Output the [X, Y] coordinate of the center of the cell containing the given text.  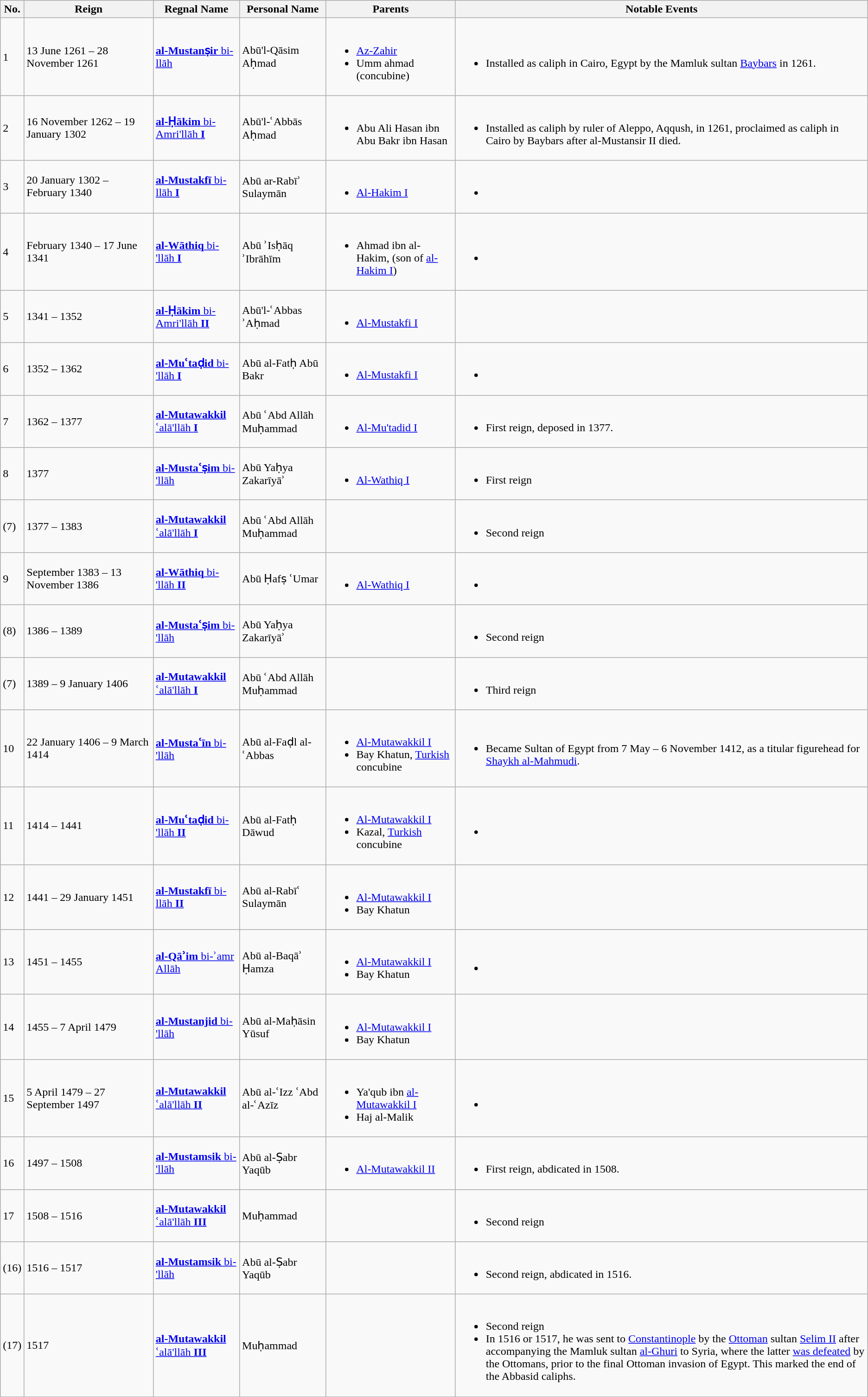
1352 – 1362 [89, 369]
Al-Hakim I [390, 186]
1455 – 7 April 1479 [89, 1027]
5 [12, 316]
Ya'qub ibn al-Mutawakkil IHaj al-Malik [390, 1098]
1 [12, 57]
14 [12, 1027]
al-Mustaʿīn bi-'llāh [196, 748]
1414 – 1441 [89, 826]
al-Muʿtaḍid bi-'llāh I [196, 369]
Abū'l-Qāsim Aḥmad [283, 57]
6 [12, 369]
Abū al-Maḥāsin Yūsuf [283, 1027]
First reign [661, 474]
Installed as caliph by ruler of Aleppo, Aqqush, in 1261, proclaimed as caliph in Cairo by Baybars after al-Mustansir II died. [661, 128]
al-Mutawakkil ʿalā'llāh II [196, 1098]
7 [12, 421]
Abū al-Fatḥ Dāwud [283, 826]
1386 – 1389 [89, 631]
First reign, abdicated in 1508. [661, 1163]
1517 [89, 1346]
2 [12, 128]
Al-Mu'tadid I [390, 421]
5 April 1479 – 27 September 1497 [89, 1098]
Ahmad ibn al-Hakim, (son of al-Hakim I) [390, 251]
Notable Events [661, 9]
(17) [12, 1346]
September 1383 – 13 November 1386 [89, 579]
al-Ḥākim bi-Amri'llāh I [196, 128]
17 [12, 1216]
Abū al-Fatḥ Abū Bakr [283, 369]
February 1340 – 17 June 1341 [89, 251]
1341 – 1352 [89, 316]
No. [12, 9]
Personal Name [283, 9]
1451 – 1455 [89, 962]
Al-Mutawakkil IKazal, Turkish concubine [390, 826]
Al-Mutawakkil II [390, 1163]
1497 – 1508 [89, 1163]
1516 – 1517 [89, 1268]
10 [12, 748]
Abū al-Rabīʿ Sulaymān [283, 897]
1377 [89, 474]
9 [12, 579]
1377 – 1383 [89, 526]
1362 – 1377 [89, 421]
Abū Ḥafṣ ʿUmar [283, 579]
Abu Ali Hasan ibn Abu Bakr ibn Hasan [390, 128]
Abū al-Baqāʾ Ḥamza [283, 962]
al-Wāthiq bi-'llāh II [196, 579]
Became Sultan of Egypt from 7 May – 6 November 1412, as a titular figurehead for Shaykh al-Mahmudi. [661, 748]
al-Mustanjid bi-'llāh [196, 1027]
al-Mustanṣir bi-llāh [196, 57]
11 [12, 826]
Abū ar-Rabīʾ Sulaymān [283, 186]
22 January 1406 – 9 March 1414 [89, 748]
al-Wāthiq bi-'llāh I [196, 251]
1389 – 9 January 1406 [89, 683]
16 November 1262 – 19 January 1302 [89, 128]
al-Muʿtaḍid bi-'llāh II [196, 826]
First reign, deposed in 1377. [661, 421]
1441 – 29 January 1451 [89, 897]
(8) [12, 631]
13 June 1261 – 28 November 1261 [89, 57]
al-Ḥākim bi-Amri'llāh II [196, 316]
8 [12, 474]
Parents [390, 9]
Az-ZahirUmm ahmad (concubine) [390, 57]
Al-Mutawakkil IBay Khatun, Turkish concubine [390, 748]
16 [12, 1163]
13 [12, 962]
Reign [89, 9]
Abū'l-ʿAbbas ʾAḥmad [283, 316]
15 [12, 1098]
Second reign, abdicated in 1516. [661, 1268]
4 [12, 251]
Abū ʾIsḥāq ʾIbrāhīm [283, 251]
1508 – 1516 [89, 1216]
Abū al-Faḍl al-ʿAbbas [283, 748]
(16) [12, 1268]
Third reign [661, 683]
3 [12, 186]
Installed as caliph in Cairo, Egypt by the Mamluk sultan Baybars in 1261. [661, 57]
al-Mustakfī bi-llāh II [196, 897]
al-Qāʾim bi-ʾamr Allāh [196, 962]
Abū'l-ʿAbbās Aḥmad [283, 128]
Regnal Name [196, 9]
Abū al-ʿIzz ʿAbd al-ʿAzīz [283, 1098]
al-Mustakfī bi-llāh I [196, 186]
20 January 1302 – February 1340 [89, 186]
12 [12, 897]
